Return [X, Y] of the center of cell containing provided text 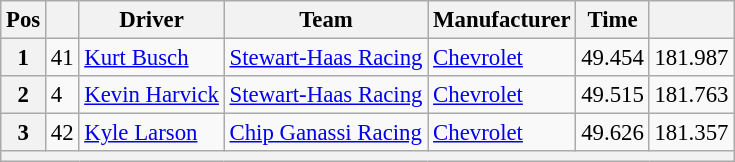
Driver [152, 20]
181.357 [692, 133]
181.763 [692, 95]
1 [24, 58]
3 [24, 133]
49.515 [612, 95]
Time [612, 20]
Kurt Busch [152, 58]
Pos [24, 20]
181.987 [692, 58]
4 [62, 95]
Manufacturer [502, 20]
Team [326, 20]
41 [62, 58]
49.626 [612, 133]
42 [62, 133]
Chip Ganassi Racing [326, 133]
49.454 [612, 58]
Kyle Larson [152, 133]
Kevin Harvick [152, 95]
2 [24, 95]
